For the text-containing cell, return its midpoint in [x, y] coordinate format. 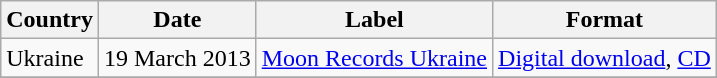
Country [50, 20]
19 March 2013 [177, 58]
Ukraine [50, 58]
Date [177, 20]
Format [605, 20]
Label [374, 20]
Moon Records Ukraine [374, 58]
Digital download, CD [605, 58]
